Find where the given text appears and provide that cell's center as [x, y] coordinate. 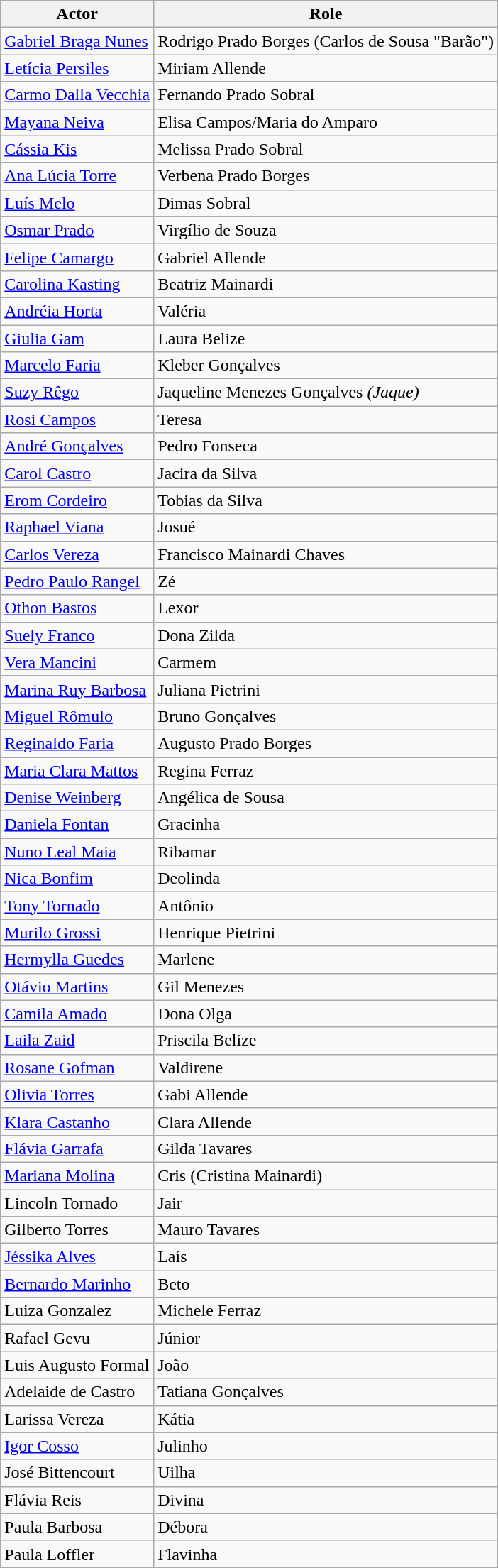
Dona Olga [326, 1014]
Actor [77, 14]
Raphael Viana [77, 527]
Bruno Gonçalves [326, 716]
Juliana Pietrini [326, 689]
Maria Clara Mattos [77, 770]
Reginaldo Faria [77, 743]
Olivia Torres [77, 1095]
Miguel Rômulo [77, 716]
Jair [326, 1203]
Denise Weinberg [77, 798]
Flávia Garrafa [77, 1148]
Flavinha [326, 1554]
Othon Bastos [77, 608]
José Bittencourt [77, 1473]
Suely Franco [77, 635]
Paula Loffler [77, 1554]
Júnior [326, 1338]
Rosane Gofman [77, 1068]
Rosi Campos [77, 420]
Laila Zaid [77, 1041]
Valéria [326, 311]
Virgílio de Souza [326, 230]
Josué [326, 527]
Carmo Dalla Vecchia [77, 95]
Laura Belize [326, 339]
Luís Melo [77, 203]
Teresa [326, 420]
Adelaide de Castro [77, 1392]
Lincoln Tornado [77, 1203]
Felipe Camargo [77, 257]
Erom Cordeiro [77, 500]
Letícia Persiles [77, 68]
Nica Bonfim [77, 879]
Camila Amado [77, 1014]
Vera Mancini [77, 662]
Rodrigo Prado Borges (Carlos de Sousa "Barão") [326, 41]
Klara Castanho [77, 1122]
Miriam Allende [326, 68]
Verbena Prado Borges [326, 176]
Jaqueline Menezes Gonçalves (Jaque) [326, 393]
Gilberto Torres [77, 1230]
Pedro Fonseca [326, 446]
Gabriel Allende [326, 257]
Tony Tornado [77, 906]
Kátia [326, 1419]
Giulia Gam [77, 339]
Cris (Cristina Mainardi) [326, 1175]
Marcelo Faria [77, 366]
Priscila Belize [326, 1041]
Clara Allende [326, 1122]
Dona Zilda [326, 635]
Bernardo Marinho [77, 1284]
Melissa Prado Sobral [326, 149]
Tatiana Gonçalves [326, 1392]
Gilda Tavares [326, 1148]
Paula Barbosa [77, 1527]
Lexor [326, 608]
Larissa Vereza [77, 1419]
Luiza Gonzalez [77, 1311]
Mauro Tavares [326, 1230]
Cássia Kis [77, 149]
Murilo Grossi [77, 933]
Suzy Rêgo [77, 393]
Michele Ferraz [326, 1311]
Jacira da Silva [326, 473]
Dimas Sobral [326, 203]
Valdirene [326, 1068]
Henrique Pietrini [326, 933]
Zé [326, 581]
Marlene [326, 960]
João [326, 1365]
Kleber Gonçalves [326, 366]
Beto [326, 1284]
Ana Lúcia Torre [77, 176]
Gracinha [326, 825]
Fernando Prado Sobral [326, 95]
Regina Ferraz [326, 770]
Francisco Mainardi Chaves [326, 554]
Carlos Vereza [77, 554]
Augusto Prado Borges [326, 743]
Mayana Neiva [77, 122]
Daniela Fontan [77, 825]
Andréia Horta [77, 311]
Osmar Prado [77, 230]
André Gonçalves [77, 446]
Débora [326, 1527]
Rafael Gevu [77, 1338]
Julinho [326, 1446]
Hermylla Guedes [77, 960]
Deolinda [326, 879]
Carmem [326, 662]
Luis Augusto Formal [77, 1365]
Jéssika Alves [77, 1257]
Elisa Campos/Maria do Amparo [326, 122]
Angélica de Sousa [326, 798]
Marina Ruy Barbosa [77, 689]
Ribamar [326, 852]
Antônio [326, 906]
Tobias da Silva [326, 500]
Carol Castro [77, 473]
Carolina Kasting [77, 284]
Pedro Paulo Rangel [77, 581]
Igor Cosso [77, 1446]
Gil Menezes [326, 987]
Laís [326, 1257]
Role [326, 14]
Beatriz Mainardi [326, 284]
Gabi Allende [326, 1095]
Otávio Martins [77, 987]
Mariana Molina [77, 1175]
Divina [326, 1500]
Flávia Reis [77, 1500]
Nuno Leal Maia [77, 852]
Uilha [326, 1473]
Gabriel Braga Nunes [77, 41]
